Find where the given text appears and provide that cell's center as [x, y] coordinate. 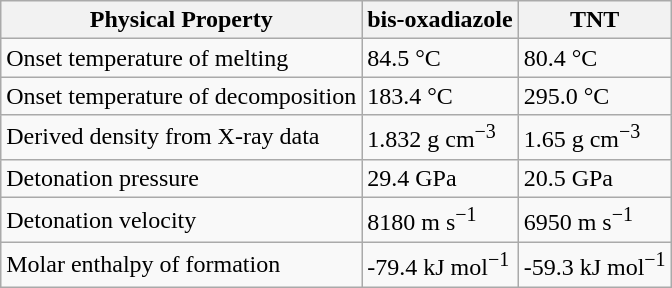
8180 m s−1 [440, 220]
Physical Property [182, 20]
80.4 °C [594, 58]
1.65 g cm−3 [594, 138]
84.5 °C [440, 58]
bis-oxadiazole [440, 20]
Detonation velocity [182, 220]
Detonation pressure [182, 178]
Onset temperature of melting [182, 58]
-79.4 kJ mol−1 [440, 264]
Onset temperature of decomposition [182, 96]
-59.3 kJ mol−1 [594, 264]
Molar enthalpy of formation [182, 264]
29.4 GPa [440, 178]
Derived density from X-ray data [182, 138]
TNT [594, 20]
20.5 GPa [594, 178]
183.4 °C [440, 96]
1.832 g cm−3 [440, 138]
6950 m s−1 [594, 220]
295.0 °C [594, 96]
